From the cell containing the given text, extract its center point as [X, Y] coordinate. 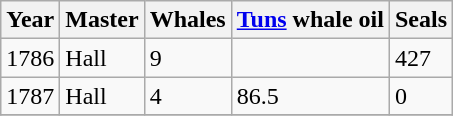
86.5 [310, 96]
9 [188, 58]
Master [102, 20]
Tuns whale oil [310, 20]
Seals [420, 20]
Whales [188, 20]
4 [188, 96]
0 [420, 96]
427 [420, 58]
Year [30, 20]
1787 [30, 96]
1786 [30, 58]
